For the text-containing cell, return its midpoint in (X, Y) coordinate format. 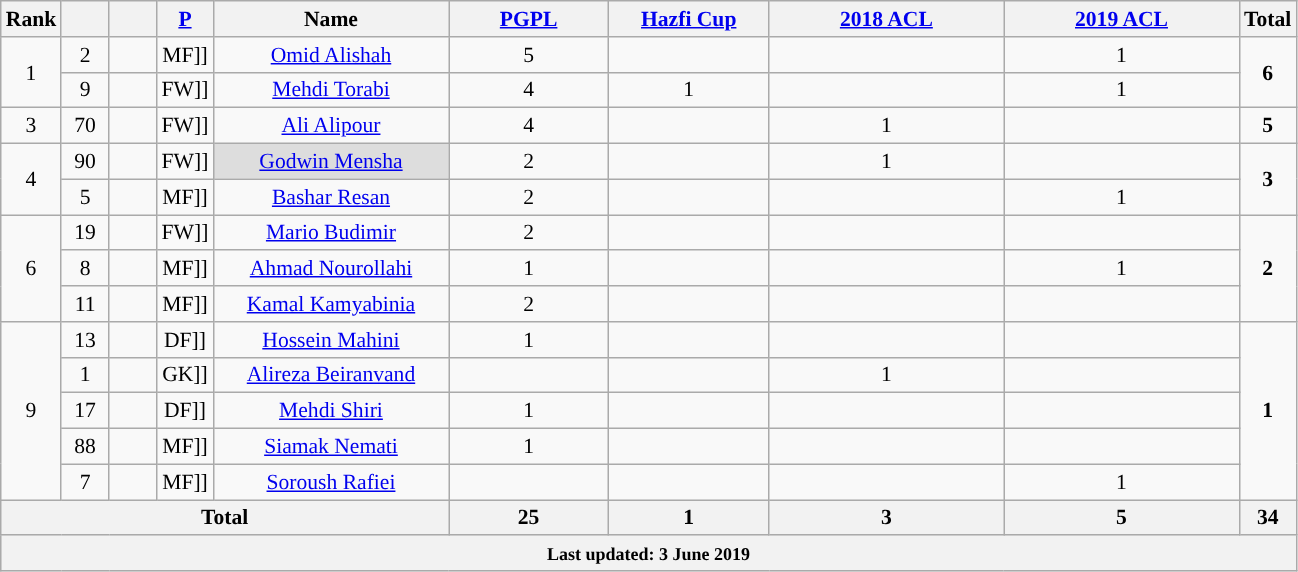
2018 ACL (886, 19)
Hossein Mahini (330, 340)
Hazfi Cup (689, 19)
13 (85, 340)
PGPL (529, 19)
Name (330, 19)
Mehdi Shiri (330, 411)
19 (85, 233)
Siamak Nemati (330, 447)
Soroush Rafiei (330, 482)
Kamal Kamyabinia (330, 304)
GK]] (186, 375)
Ali Alipour (330, 126)
Omid Alishah (330, 55)
Mehdi Torabi (330, 90)
Bashar Resan (330, 197)
Ahmad Nourollahi (330, 269)
2019 ACL (1122, 19)
Rank (32, 19)
Last updated: 3 June 2019 (649, 554)
25 (529, 518)
90 (85, 162)
Alireza Beiranvand (330, 375)
11 (85, 304)
Mario Budimir (330, 233)
70 (85, 126)
34 (1268, 518)
7 (85, 482)
8 (85, 269)
88 (85, 447)
17 (85, 411)
P (186, 19)
Godwin Mensha (330, 162)
